Find where the given text appears and provide that cell's center as [x, y] coordinate. 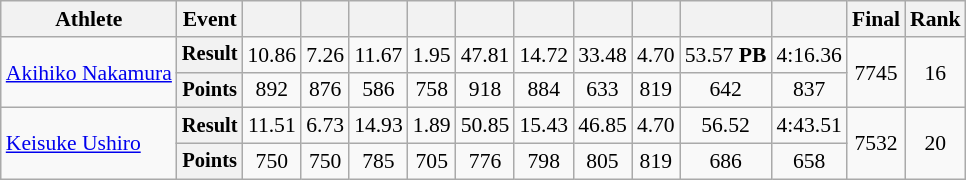
705 [432, 162]
776 [486, 162]
14.72 [544, 55]
20 [936, 144]
1.89 [432, 126]
11.67 [378, 55]
798 [544, 162]
50.85 [486, 126]
Akihiko Nakamura [89, 72]
6.73 [325, 126]
47.81 [486, 55]
686 [726, 162]
876 [325, 90]
46.85 [602, 126]
7745 [876, 72]
758 [432, 90]
33.48 [602, 55]
56.52 [726, 126]
Event [210, 19]
14.93 [378, 126]
11.51 [272, 126]
658 [808, 162]
1.95 [432, 55]
633 [602, 90]
7.26 [325, 55]
918 [486, 90]
4:43.51 [808, 126]
16 [936, 72]
4:16.36 [808, 55]
Keisuke Ushiro [89, 144]
15.43 [544, 126]
10.86 [272, 55]
642 [726, 90]
805 [602, 162]
785 [378, 162]
53.57 PB [726, 55]
Athlete [89, 19]
884 [544, 90]
7532 [876, 144]
837 [808, 90]
586 [378, 90]
892 [272, 90]
Rank [936, 19]
Final [876, 19]
